Identify which cell holds the provided text, then report its [x, y] central coordinate. 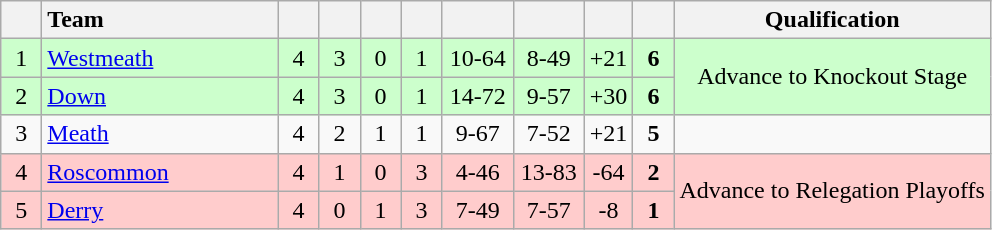
Down [160, 96]
Advance to Relegation Playoffs [832, 191]
10-64 [478, 58]
-8 [608, 210]
Qualification [832, 20]
9-57 [548, 96]
9-67 [478, 134]
Derry [160, 210]
4-46 [478, 172]
Westmeath [160, 58]
8-49 [548, 58]
13-83 [548, 172]
+30 [608, 96]
-64 [608, 172]
7-57 [548, 210]
Roscommon [160, 172]
Advance to Knockout Stage [832, 77]
14-72 [478, 96]
7-49 [478, 210]
7-52 [548, 134]
Team [160, 20]
Meath [160, 134]
